Detect which cell encompasses the target text, then output its [x, y] center coordinate. 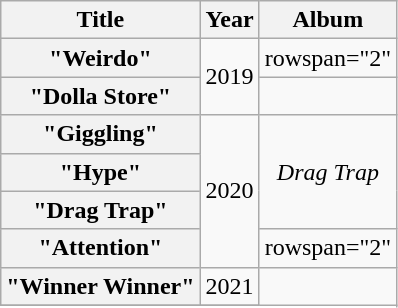
"Weirdo" [100, 58]
"Dolla Store" [100, 96]
2020 [230, 191]
Year [230, 20]
Drag Trap [328, 172]
Title [100, 20]
2019 [230, 77]
"Attention" [100, 248]
"Hype" [100, 172]
Album [328, 20]
"Drag Trap" [100, 210]
"Giggling" [100, 134]
2021 [230, 286]
"Winner Winner" [100, 286]
